Find where the given text appears and provide that cell's center as (x, y) coordinate. 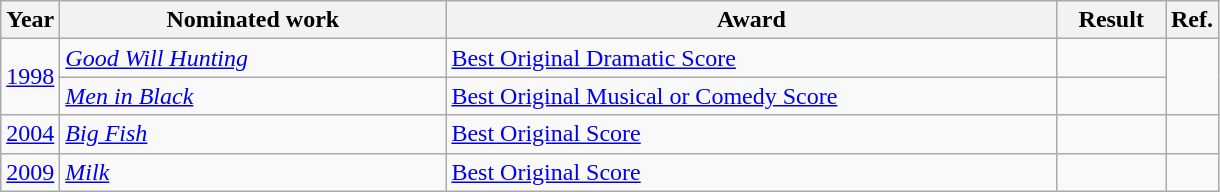
Milk (253, 172)
Best Original Dramatic Score (752, 58)
Good Will Hunting (253, 58)
2009 (30, 172)
1998 (30, 77)
2004 (30, 134)
Award (752, 20)
Result (1112, 20)
Men in Black (253, 96)
Best Original Musical or Comedy Score (752, 96)
Nominated work (253, 20)
Year (30, 20)
Big Fish (253, 134)
Ref. (1192, 20)
